Identify which cell holds the provided text, then report its [X, Y] central coordinate. 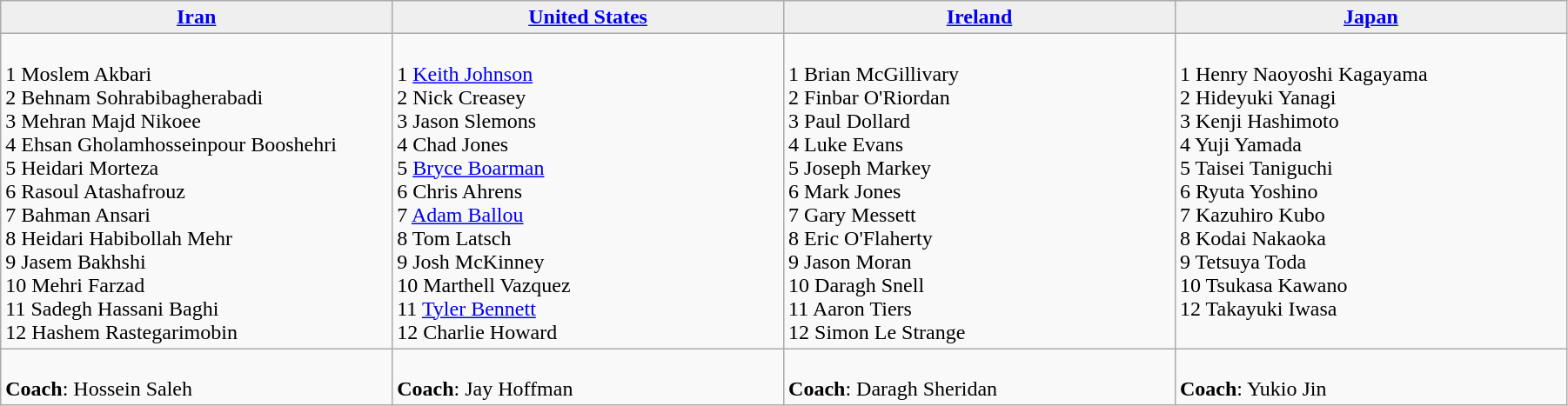
Coach: Hossein Saleh [197, 377]
United States [588, 17]
Ireland [980, 17]
Japan [1370, 17]
Coach: Jay Hoffman [588, 377]
Iran [197, 17]
Coach: Yukio Jin [1370, 377]
Coach: Daragh Sheridan [980, 377]
